Capture the cell that displays the provided text and extract its (X, Y) central coordinate. 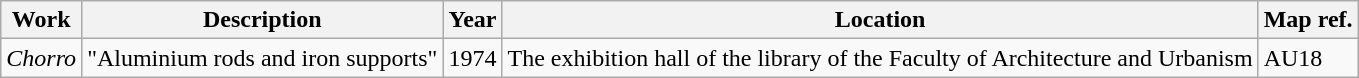
Work (42, 20)
AU18 (1308, 58)
Chorro (42, 58)
Location (880, 20)
1974 (472, 58)
Map ref. (1308, 20)
"Aluminium rods and iron supports" (262, 58)
Year (472, 20)
Description (262, 20)
The exhibition hall of the library of the Faculty of Architecture and Urbanism (880, 58)
